Identify which cell holds the provided text, then report its [X, Y] central coordinate. 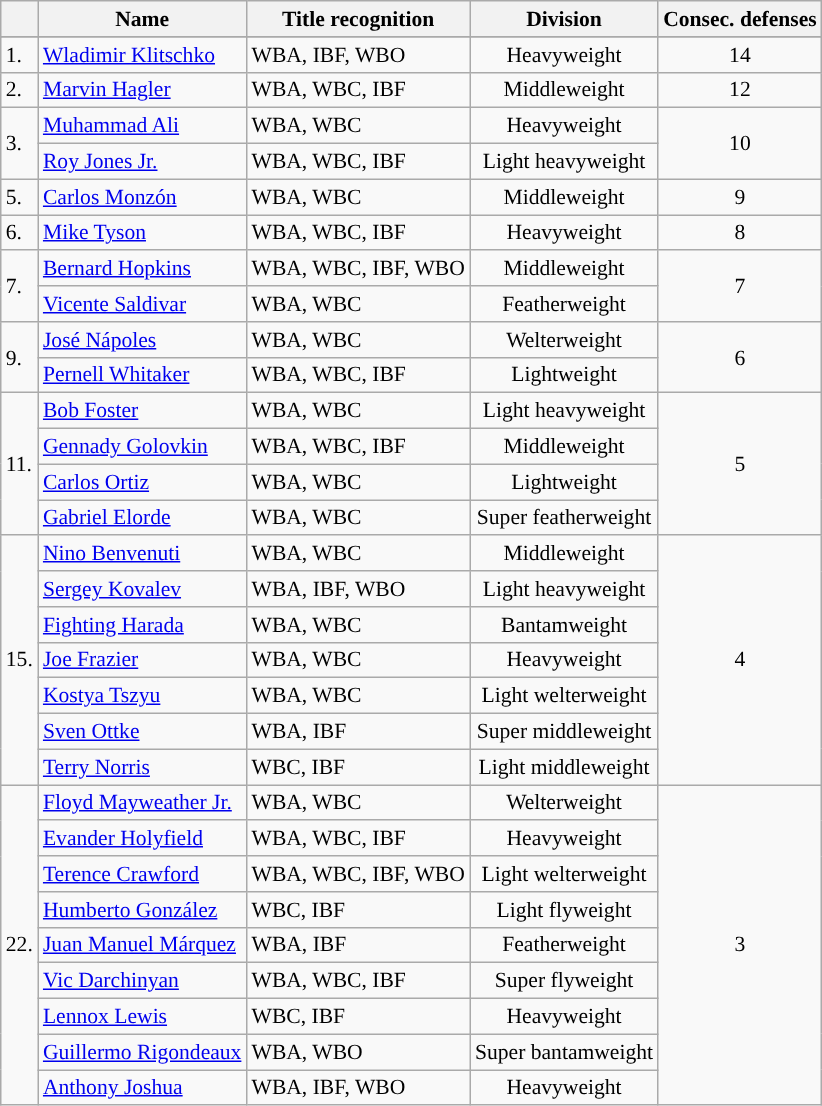
Lennox Lewis [142, 1016]
Terence Crawford [142, 874]
Marvin Hagler [142, 90]
Light flyweight [564, 909]
6. [20, 232]
Sven Ottke [142, 731]
Terry Norris [142, 767]
Super flyweight [564, 981]
Anthony Joshua [142, 1088]
2. [20, 90]
José Nápoles [142, 339]
Light middleweight [564, 767]
Bob Foster [142, 411]
12 [740, 90]
Humberto González [142, 909]
9. [20, 356]
Division [564, 19]
1. [20, 54]
Name [142, 19]
Joe Frazier [142, 660]
Gabriel Elorde [142, 518]
9 [740, 197]
Vicente Saldivar [142, 304]
11. [20, 464]
15. [20, 660]
Pernell Whitaker [142, 375]
10 [740, 144]
Wladimir Klitschko [142, 54]
Sergey Kovalev [142, 589]
Juan Manuel Márquez [142, 945]
Nino Benvenuti [142, 553]
Super middleweight [564, 731]
Bantamweight [564, 624]
5. [20, 197]
22. [20, 944]
Carlos Monzón [142, 197]
14 [740, 54]
Roy Jones Jr. [142, 161]
5 [740, 464]
Super featherweight [564, 518]
8 [740, 232]
Gennady Golovkin [142, 446]
7 [740, 286]
Consec. defenses [740, 19]
Vic Darchinyan [142, 981]
6 [740, 356]
Carlos Ortiz [142, 482]
WBA, WBO [358, 1052]
Super bantamweight [564, 1052]
Bernard Hopkins [142, 268]
Evander Holyfield [142, 838]
Floyd Mayweather Jr. [142, 802]
Muhammad Ali [142, 126]
Guillermo Rigondeaux [142, 1052]
4 [740, 660]
Mike Tyson [142, 232]
Kostya Tszyu [142, 696]
7. [20, 286]
3. [20, 144]
Title recognition [358, 19]
Fighting Harada [142, 624]
3 [740, 944]
